Return (x, y) of the center of cell containing provided text 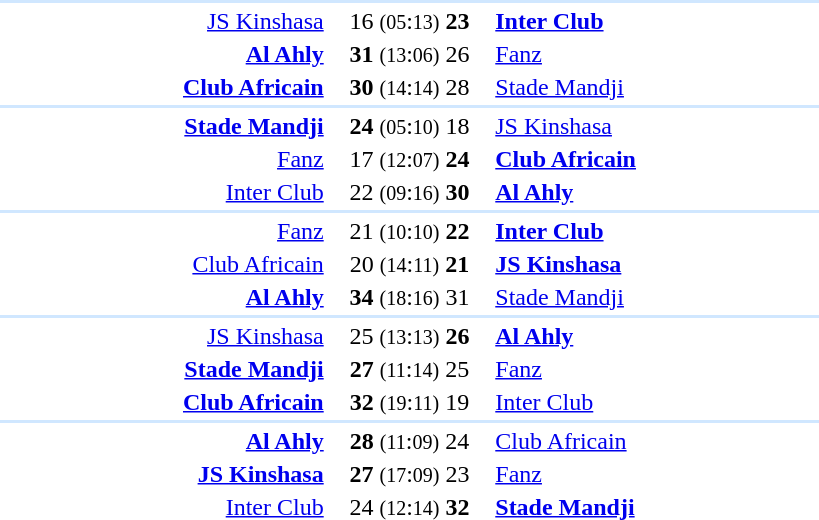
17 (12:07) 24 (410, 159)
16 (05:13) 23 (410, 21)
20 (14:11) 21 (410, 264)
30 (14:14) 28 (410, 87)
34 (18:16) 31 (410, 297)
27 (11:14) 25 (410, 369)
24 (05:10) 18 (410, 126)
25 (13:13) 26 (410, 336)
31 (13:06) 26 (410, 54)
32 (19:11) 19 (410, 402)
27 (17:09) 23 (410, 474)
28 (11:09) 24 (410, 441)
22 (09:16) 30 (410, 192)
21 (10:10) 22 (410, 231)
